For the text-containing cell, return its midpoint in [x, y] coordinate format. 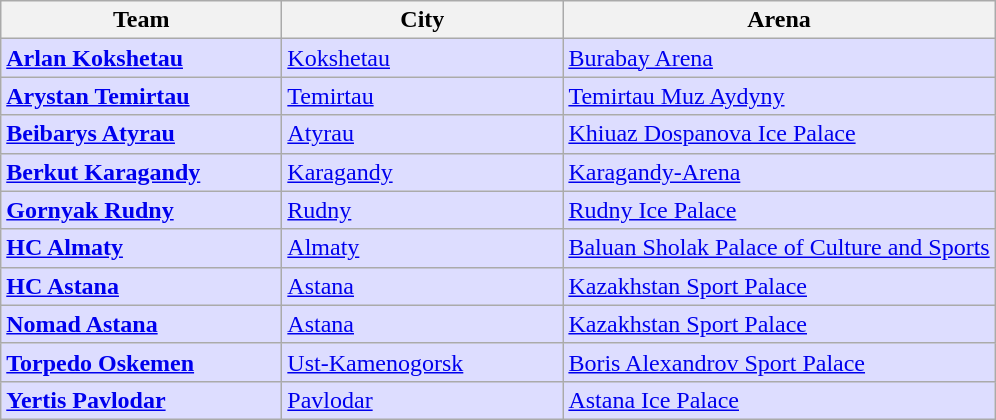
Berkut Karagandy [142, 172]
Beibarys Atyrau [142, 134]
Temirtau [422, 96]
Nomad Astana [142, 324]
Arystan Temirtau [142, 96]
Karagandy-Arena [779, 172]
Rudny Ice Palace [779, 210]
Team [142, 20]
HC Astana [142, 286]
Temirtau Muz Aydyny [779, 96]
Khiuaz Dospanova Ice Palace [779, 134]
City [422, 20]
Astana Ice Palace [779, 400]
HC Almaty [142, 248]
Burabay Arena [779, 58]
Atyrau [422, 134]
Pavlodar [422, 400]
Karagandy [422, 172]
Rudny [422, 210]
Kokshetau [422, 58]
Yertis Pavlodar [142, 400]
Arlan Kokshetau [142, 58]
Ust-Kamenogorsk [422, 362]
Torpedo Oskemen [142, 362]
Almaty [422, 248]
Baluan Sholak Palace of Culture and Sports [779, 248]
Arena [779, 20]
Gornyak Rudny [142, 210]
Boris Alexandrov Sport Palace [779, 362]
